Provide the [X, Y] coordinate of the cell's center where the given text is located.  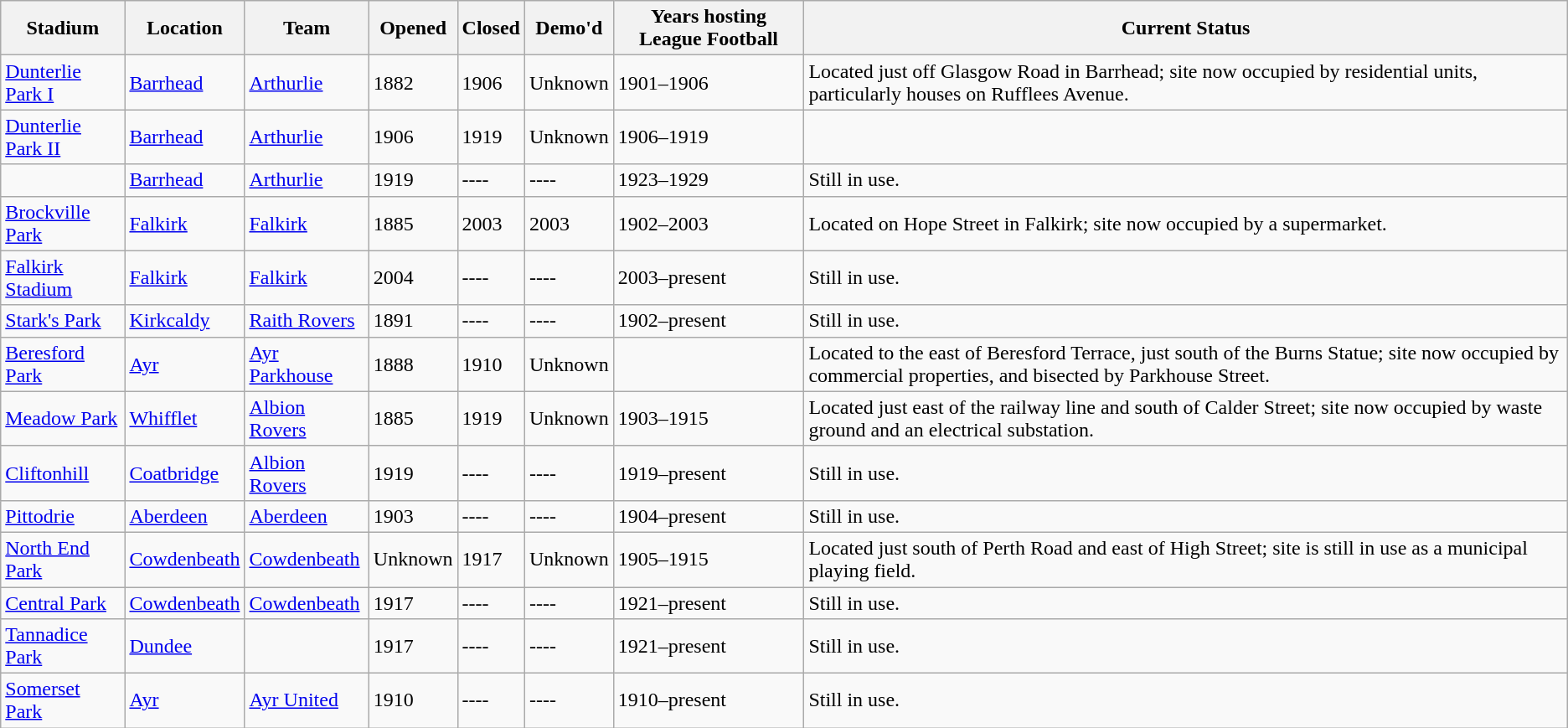
2003–present [709, 278]
Somerset Park [63, 700]
Stark's Park [63, 321]
Central Park [63, 602]
Pittodrie [63, 516]
Falkirk Stadium [63, 278]
1905–1915 [709, 560]
Beresford Park [63, 364]
Brockville Park [63, 223]
Located on Hope Street in Falkirk; site now occupied by a supermarket. [1186, 223]
Tannadice Park [63, 647]
2004 [413, 278]
1902–2003 [709, 223]
1923–1929 [709, 180]
Raith Rovers [307, 321]
1901–1906 [709, 82]
Kirkcaldy [184, 321]
Team [307, 28]
Closed [491, 28]
1910–present [709, 700]
Location [184, 28]
Coatbridge [184, 472]
Dunterlie Park I [63, 82]
Ayr Parkhouse [307, 364]
1882 [413, 82]
1902–present [709, 321]
Whifflet [184, 419]
Located just off Glasgow Road in Barrhead; site now occupied by residential units, particularly houses on Rufflees Avenue. [1186, 82]
Dundee [184, 647]
Located just south of Perth Road and east of High Street; site is still in use as a municipal playing field. [1186, 560]
North End Park [63, 560]
Stadium [63, 28]
Meadow Park [63, 419]
1906–1919 [709, 137]
Dunterlie Park II [63, 137]
Opened [413, 28]
1903 [413, 516]
Cliftonhill [63, 472]
Located just east of the railway line and south of Calder Street; site now occupied by waste ground and an electrical substation. [1186, 419]
Demo'd [569, 28]
1903–1915 [709, 419]
Current Status [1186, 28]
1904–present [709, 516]
1891 [413, 321]
Ayr United [307, 700]
1919–present [709, 472]
Years hosting League Football [709, 28]
1888 [413, 364]
